For the text-containing cell, return its midpoint in [X, Y] coordinate format. 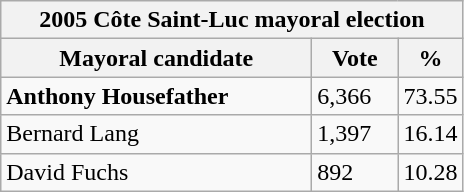
David Fuchs [156, 172]
Vote [355, 58]
Bernard Lang [156, 134]
Mayoral candidate [156, 58]
892 [355, 172]
Anthony Housefather [156, 96]
% [430, 58]
6,366 [355, 96]
73.55 [430, 96]
16.14 [430, 134]
2005 Côte Saint-Luc mayoral election [232, 20]
1,397 [355, 134]
10.28 [430, 172]
